Return the (X, Y) coordinate for the center point of the cell that contains the specified text.  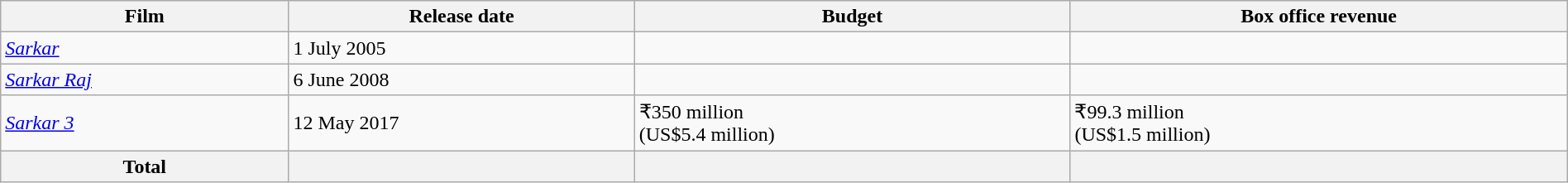
1 July 2005 (461, 48)
Box office revenue (1318, 17)
Release date (461, 17)
12 May 2017 (461, 123)
₹350 million(US$5.4 million) (852, 123)
Sarkar (145, 48)
Total (145, 166)
Sarkar Raj (145, 79)
Film (145, 17)
Sarkar 3 (145, 123)
6 June 2008 (461, 79)
₹99.3 million(US$1.5 million) (1318, 123)
Budget (852, 17)
